Determine the [x, y] coordinate at the center of the cell enclosing the given text.  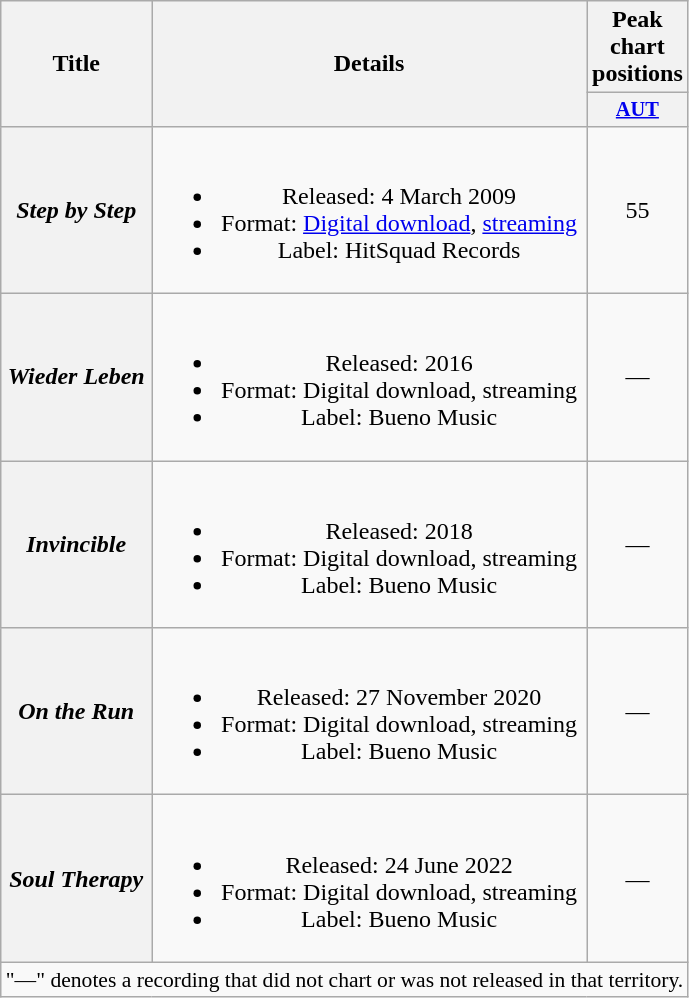
Released: 2018Format: Digital download, streamingLabel: Bueno Music [370, 544]
Released: 24 June 2022Format: Digital download, streamingLabel: Bueno Music [370, 878]
Invincible [76, 544]
On the Run [76, 712]
Soul Therapy [76, 878]
Wieder Leben [76, 378]
Released: 27 November 2020Format: Digital download, streamingLabel: Bueno Music [370, 712]
Peak chart positions [637, 47]
"—" denotes a recording that did not chart or was not released in that territory. [345, 980]
AUT [637, 110]
Details [370, 64]
Title [76, 64]
Released: 2016Format: Digital download, streamingLabel: Bueno Music [370, 378]
Released: 4 March 2009Format: Digital download, streamingLabel: HitSquad Records [370, 210]
55 [637, 210]
Step by Step [76, 210]
